Provide the (x, y) coordinate of the cell's center where the given text is located.  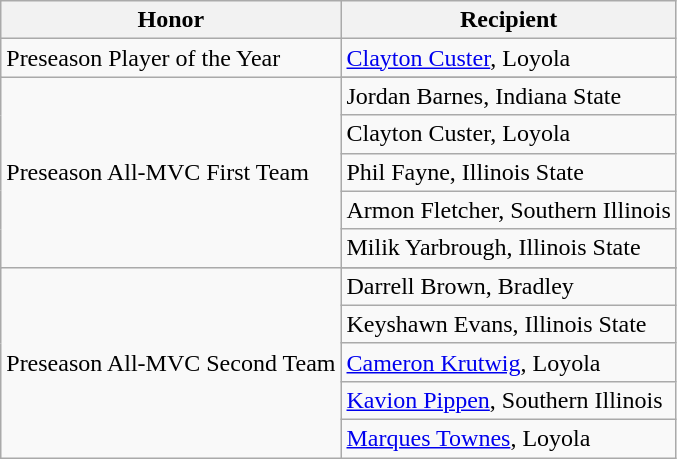
Preseason All-MVC First Team (171, 172)
Phil Fayne, Illinois State (508, 172)
Keyshawn Evans, Illinois State (508, 324)
Preseason Player of the Year (171, 58)
Kavion Pippen, Southern Illinois (508, 400)
Armon Fletcher, Southern Illinois (508, 210)
Honor (171, 20)
Marques Townes, Loyola (508, 438)
Milik Yarbrough, Illinois State (508, 248)
Recipient (508, 20)
Jordan Barnes, Indiana State (508, 96)
Darrell Brown, Bradley (508, 286)
Preseason All-MVC Second Team (171, 362)
Cameron Krutwig, Loyola (508, 362)
